Scan for the cell matching the given text and deliver its (x, y) coordinate at center. 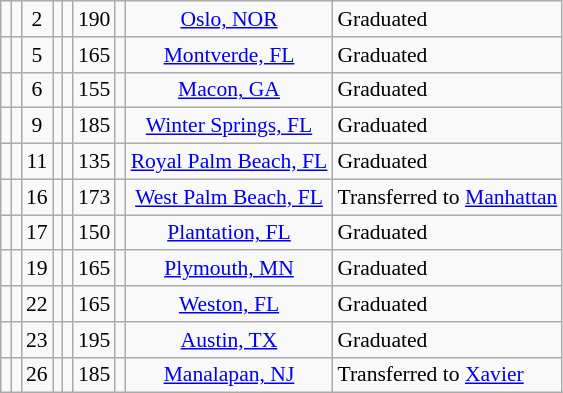
23 (37, 340)
Royal Palm Beach, FL (230, 162)
11 (37, 162)
22 (37, 304)
Weston, FL (230, 304)
Transferred to Xavier (447, 375)
190 (94, 19)
17 (37, 233)
Transferred to Manhattan (447, 197)
Winter Springs, FL (230, 126)
Plymouth, MN (230, 269)
Austin, TX (230, 340)
6 (37, 90)
Plantation, FL (230, 233)
135 (94, 162)
West Palm Beach, FL (230, 197)
16 (37, 197)
2 (37, 19)
173 (94, 197)
26 (37, 375)
155 (94, 90)
19 (37, 269)
Oslo, NOR (230, 19)
195 (94, 340)
9 (37, 126)
5 (37, 55)
Montverde, FL (230, 55)
Manalapan, NJ (230, 375)
Macon, GA (230, 90)
150 (94, 233)
